Extract the [x, y] coordinate from the center of the cell holding the provided text.  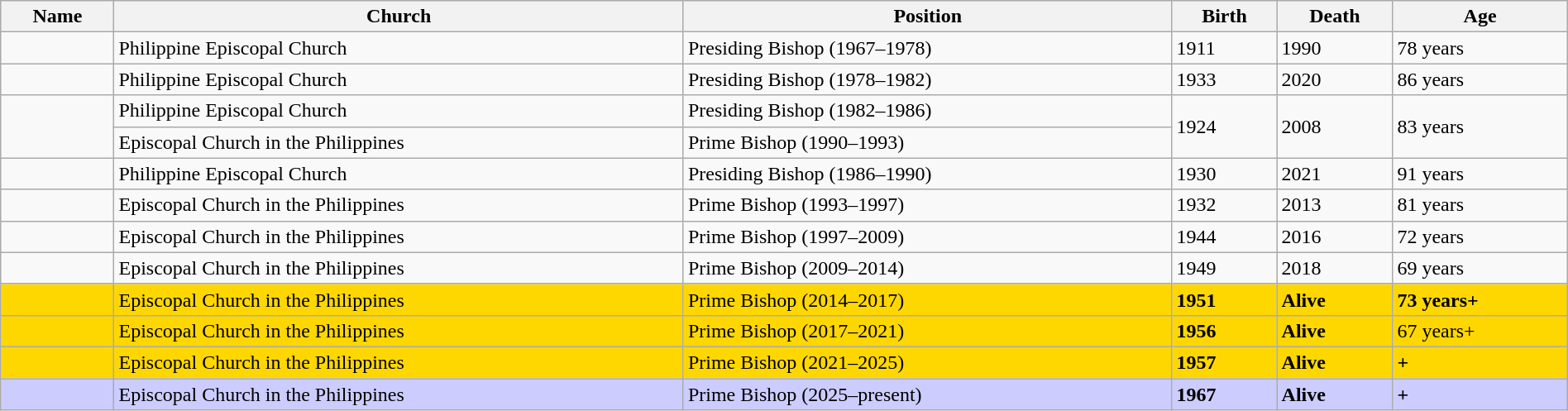
2013 [1335, 205]
1933 [1224, 79]
72 years [1480, 237]
Church [399, 17]
2008 [1335, 127]
1956 [1224, 331]
1967 [1224, 394]
Prime Bishop (2021–2025) [928, 362]
1944 [1224, 237]
Prime Bishop (2017–2021) [928, 331]
1911 [1224, 48]
Death [1335, 17]
2021 [1335, 174]
Name [58, 17]
91 years [1480, 174]
69 years [1480, 268]
Presiding Bishop (1978–1982) [928, 79]
Position [928, 17]
73 years+ [1480, 299]
Age [1480, 17]
1957 [1224, 362]
Prime Bishop (2014–2017) [928, 299]
2016 [1335, 237]
1990 [1335, 48]
78 years [1480, 48]
Presiding Bishop (1982–1986) [928, 111]
Prime Bishop (2009–2014) [928, 268]
1949 [1224, 268]
Prime Bishop (2025–present) [928, 394]
Presiding Bishop (1986–1990) [928, 174]
67 years+ [1480, 331]
1932 [1224, 205]
Presiding Bishop (1967–1978) [928, 48]
81 years [1480, 205]
Prime Bishop (1990–1993) [928, 142]
Prime Bishop (1997–2009) [928, 237]
2020 [1335, 79]
2018 [1335, 268]
1951 [1224, 299]
Birth [1224, 17]
Prime Bishop (1993–1997) [928, 205]
1924 [1224, 127]
83 years [1480, 127]
1930 [1224, 174]
86 years [1480, 79]
